For the text-containing cell, return its midpoint in [X, Y] coordinate format. 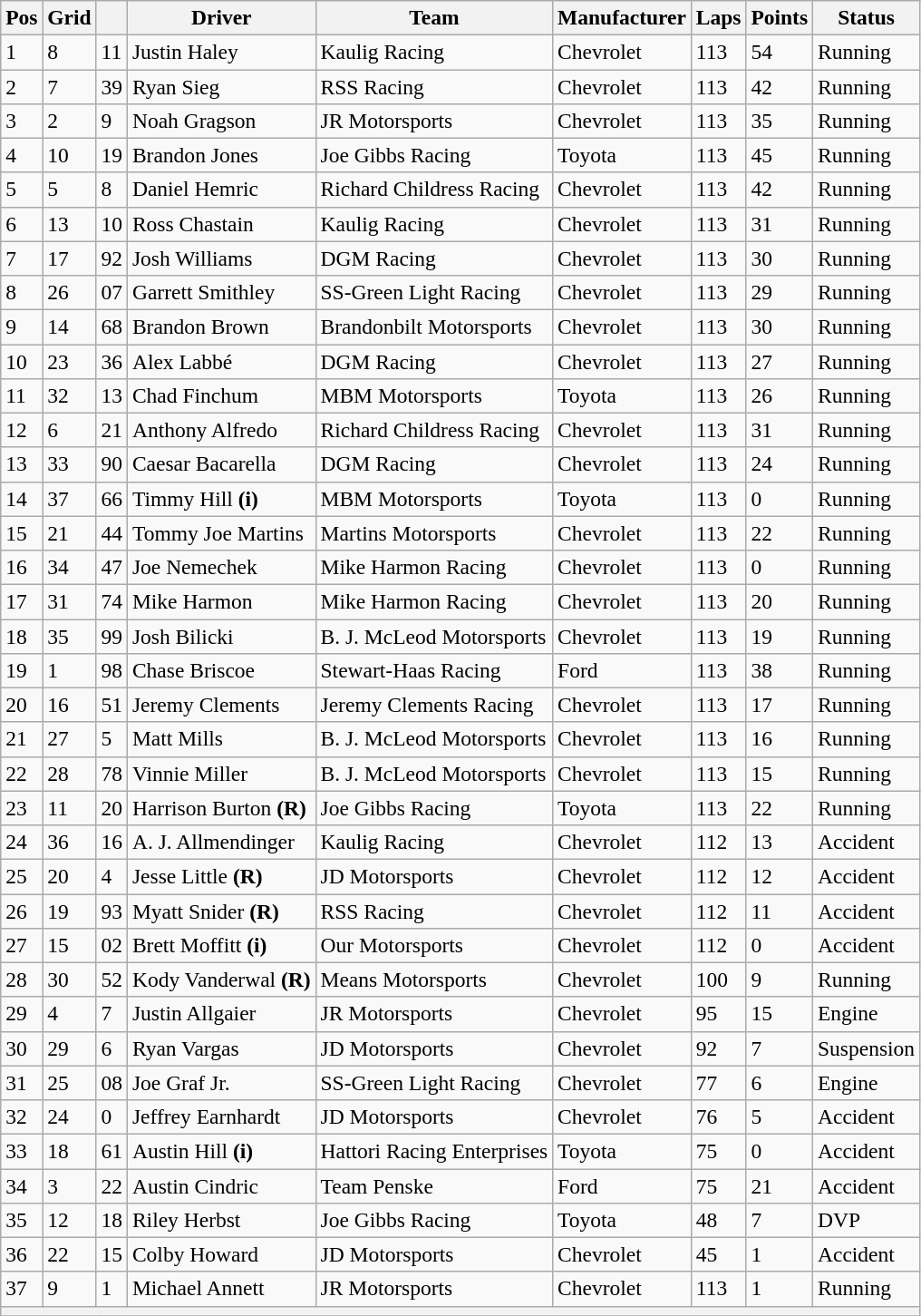
Team Penske [434, 1185]
Hattori Racing Enterprises [434, 1151]
Our Motorsports [434, 945]
Martins Motorsports [434, 533]
Austin Hill (i) [221, 1151]
Anthony Alfredo [221, 430]
Brandon Jones [221, 155]
47 [111, 567]
100 [718, 980]
93 [111, 911]
Chase Briscoe [221, 670]
Austin Cindric [221, 1185]
Joe Nemechek [221, 567]
Driver [221, 17]
Riley Herbst [221, 1220]
61 [111, 1151]
77 [718, 1083]
A. J. Allmendinger [221, 842]
Jeremy Clements Racing [434, 705]
Brandonbilt Motorsports [434, 327]
Matt Mills [221, 739]
Ross Chastain [221, 224]
Caesar Bacarella [221, 464]
Justin Haley [221, 52]
08 [111, 1083]
Justin Allgaier [221, 1014]
Daniel Hemric [221, 190]
Noah Gragson [221, 121]
44 [111, 533]
Ryan Vargas [221, 1048]
Brandon Brown [221, 327]
98 [111, 670]
Alex Labbé [221, 361]
Status [867, 17]
66 [111, 499]
Joe Graf Jr. [221, 1083]
07 [111, 292]
Colby Howard [221, 1254]
Suspension [867, 1048]
Grid [69, 17]
99 [111, 636]
54 [780, 52]
Brett Moffitt (i) [221, 945]
Manufacturer [622, 17]
76 [718, 1116]
Pos [22, 17]
Kody Vanderwal (R) [221, 980]
90 [111, 464]
Tommy Joe Martins [221, 533]
Points [780, 17]
Garrett Smithley [221, 292]
Stewart-Haas Racing [434, 670]
02 [111, 945]
74 [111, 601]
51 [111, 705]
Michael Annett [221, 1289]
DVP [867, 1220]
Mike Harmon [221, 601]
38 [780, 670]
Chad Finchum [221, 395]
39 [111, 86]
Josh Williams [221, 258]
Josh Bilicki [221, 636]
Means Motorsports [434, 980]
Ryan Sieg [221, 86]
48 [718, 1220]
95 [718, 1014]
78 [111, 774]
Timmy Hill (i) [221, 499]
Jeremy Clements [221, 705]
Laps [718, 17]
52 [111, 980]
Harrison Burton (R) [221, 808]
Myatt Snider (R) [221, 911]
Jeffrey Earnhardt [221, 1116]
Vinnie Miller [221, 774]
Team [434, 17]
68 [111, 327]
Jesse Little (R) [221, 876]
